Return the [x, y] coordinate for the center point of the cell that contains the specified text.  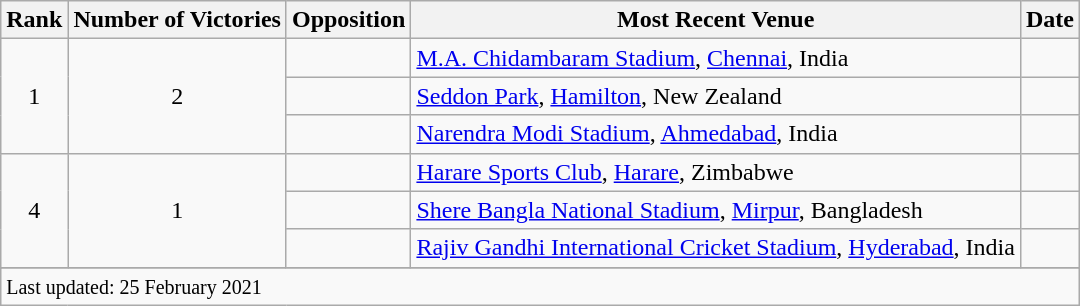
Number of Victories [178, 20]
Seddon Park, Hamilton, New Zealand [716, 96]
Harare Sports Club, Harare, Zimbabwe [716, 172]
M.A. Chidambaram Stadium, Chennai, India [716, 58]
Most Recent Venue [716, 20]
Opposition [348, 20]
Last updated: 25 February 2021 [540, 286]
Date [1050, 20]
Narendra Modi Stadium, Ahmedabad, India [716, 134]
Rajiv Gandhi International Cricket Stadium, Hyderabad, India [716, 248]
4 [34, 210]
2 [178, 96]
Rank [34, 20]
Shere Bangla National Stadium, Mirpur, Bangladesh [716, 210]
